Return (X, Y) of the center of cell containing provided text 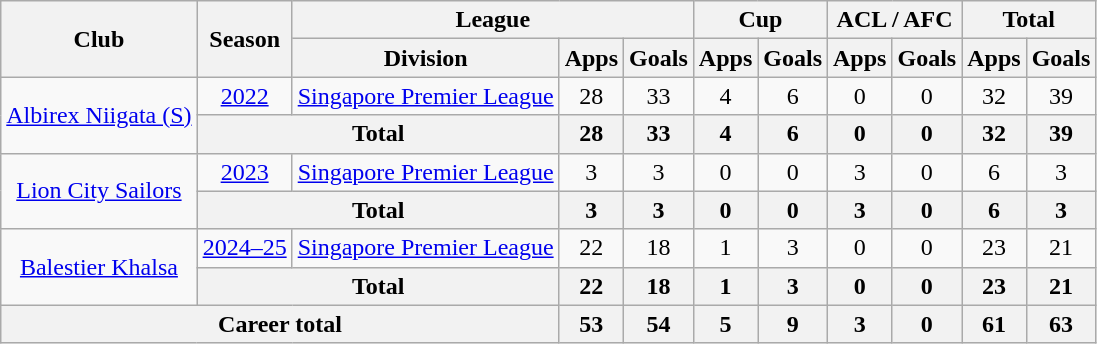
Career total (280, 324)
Albirex Niigata (S) (99, 115)
Balestier Khalsa (99, 267)
2023 (244, 172)
61 (994, 324)
ACL / AFC (895, 20)
Club (99, 39)
2024–25 (244, 248)
Cup (760, 20)
54 (659, 324)
Division (426, 58)
53 (591, 324)
League (492, 20)
9 (793, 324)
2022 (244, 96)
5 (725, 324)
Lion City Sailors (99, 191)
63 (1061, 324)
Season (244, 39)
